Scan for the cell matching the given text and deliver its (x, y) coordinate at center. 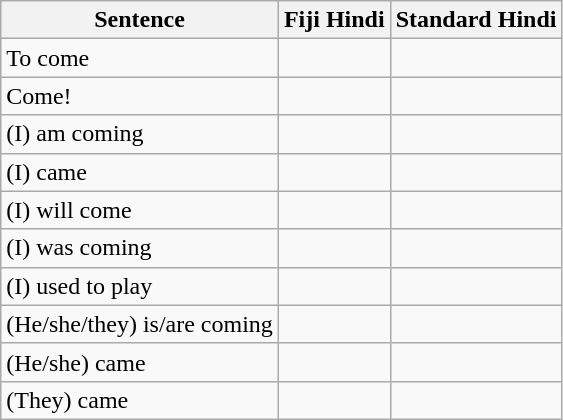
To come (140, 58)
(I) am coming (140, 134)
(They) came (140, 400)
(I) was coming (140, 248)
Sentence (140, 20)
Fiji Hindi (334, 20)
(He/she/they) is/are coming (140, 324)
(I) came (140, 172)
(I) will come (140, 210)
(I) used to play (140, 286)
(He/she) came (140, 362)
Come! (140, 96)
Standard Hindi (476, 20)
